Pinpoint the cell where the given text exists, returning its [x, y] midpoint coordinate. 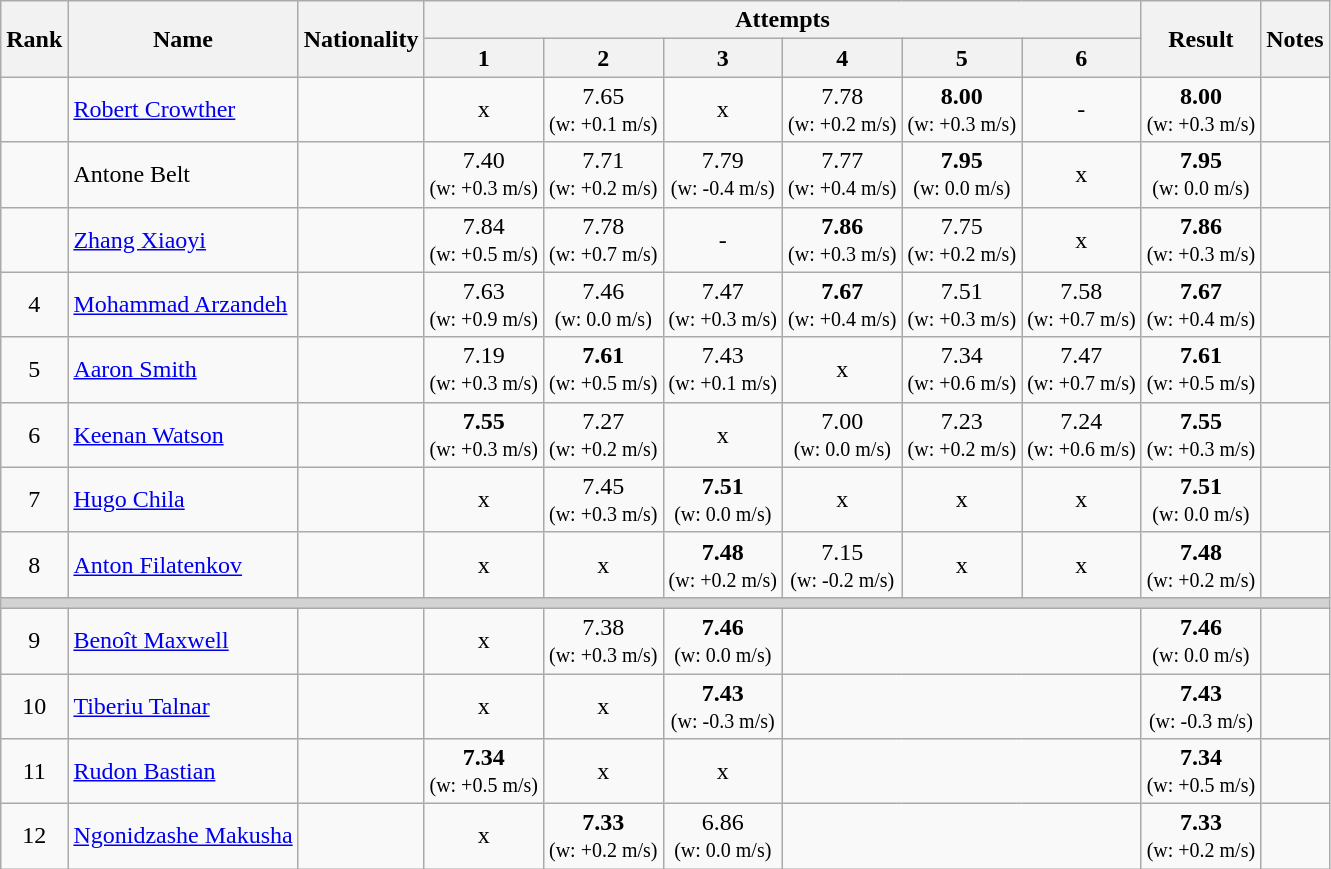
7.75(w: +0.2 m/s) [962, 240]
Nationality [361, 39]
Antone Belt [183, 174]
7.61 (w: +0.5 m/s) [1201, 370]
10 [34, 706]
Attempts [782, 20]
7.43 (w: -0.3 m/s) [1201, 706]
Name [183, 39]
Mohammad Arzandeh [183, 304]
7.40(w: +0.3 m/s) [484, 174]
7.77(w: +0.4 m/s) [843, 174]
7.95(w: 0.0 m/s) [962, 174]
Notes [1295, 39]
7.48 (w: +0.2 m/s) [1201, 564]
9 [34, 640]
Anton Filatenkov [183, 564]
7.51 (w: 0.0 m/s) [1201, 500]
7.33(w: +0.2 m/s) [603, 836]
Hugo Chila [183, 500]
7.55 (w: +0.3 m/s) [1201, 434]
7.48(w: +0.2 m/s) [723, 564]
12 [34, 836]
2 [603, 58]
7.23(w: +0.2 m/s) [962, 434]
7.46 (w: 0.0 m/s) [1201, 640]
7.34 (w: +0.5 m/s) [1201, 772]
7.67 (w: +0.4 m/s) [1201, 304]
Rank [34, 39]
7.65(w: +0.1 m/s) [603, 110]
8 [34, 564]
7.27(w: +0.2 m/s) [603, 434]
7.86 (w: +0.3 m/s) [1201, 240]
7.47(w: +0.3 m/s) [723, 304]
7.33 (w: +0.2 m/s) [1201, 836]
Tiberiu Talnar [183, 706]
6.86(w: 0.0 m/s) [723, 836]
7.47(w: +0.7 m/s) [1082, 370]
Benoît Maxwell [183, 640]
Robert Crowther [183, 110]
Aaron Smith [183, 370]
7.58(w: +0.7 m/s) [1082, 304]
Ngonidzashe Makusha [183, 836]
7.43(w: -0.3 m/s) [723, 706]
7.78(w: +0.7 m/s) [603, 240]
7.67(w: +0.4 m/s) [843, 304]
7.15(w: -0.2 m/s) [843, 564]
7.34(w: +0.6 m/s) [962, 370]
7.78(w: +0.2 m/s) [843, 110]
Rudon Bastian [183, 772]
7.51(w: +0.3 m/s) [962, 304]
3 [723, 58]
7.61(w: +0.5 m/s) [603, 370]
8.00(w: +0.3 m/s) [962, 110]
7.00(w: 0.0 m/s) [843, 434]
7.86(w: +0.3 m/s) [843, 240]
Keenan Watson [183, 434]
11 [34, 772]
7.55(w: +0.3 m/s) [484, 434]
7.38(w: +0.3 m/s) [603, 640]
7.63(w: +0.9 m/s) [484, 304]
7.45(w: +0.3 m/s) [603, 500]
7.51(w: 0.0 m/s) [723, 500]
Zhang Xiaoyi [183, 240]
7 [34, 500]
7.84(w: +0.5 m/s) [484, 240]
1 [484, 58]
7.71(w: +0.2 m/s) [603, 174]
7.19(w: +0.3 m/s) [484, 370]
8.00 (w: +0.3 m/s) [1201, 110]
7.24(w: +0.6 m/s) [1082, 434]
7.43(w: +0.1 m/s) [723, 370]
Result [1201, 39]
7.79(w: -0.4 m/s) [723, 174]
7.95 (w: 0.0 m/s) [1201, 174]
7.34(w: +0.5 m/s) [484, 772]
